Detect which cell encompasses the target text, then output its [X, Y] center coordinate. 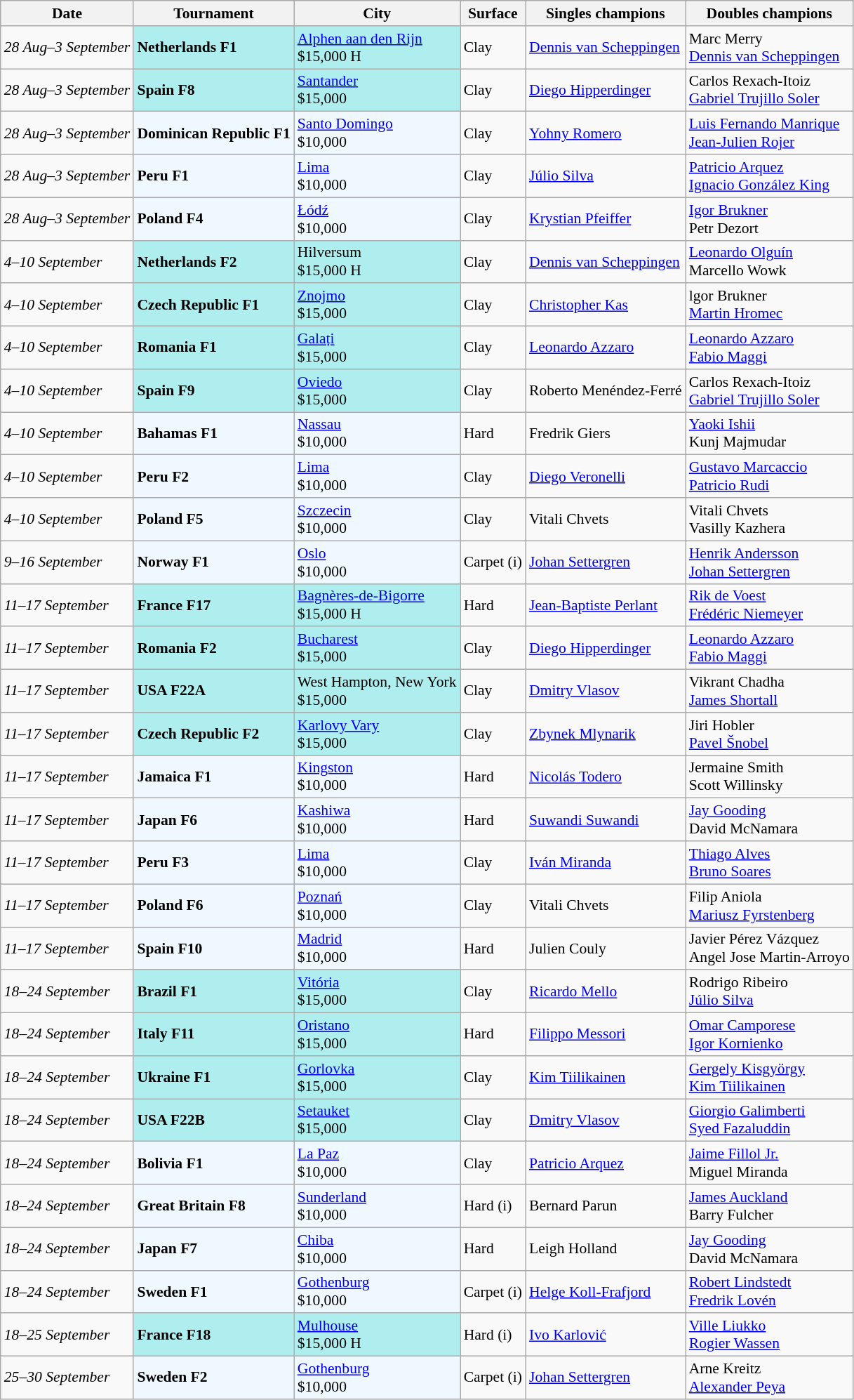
Julien Couly [606, 948]
Jermaine Smith Scott Willinsky [769, 777]
Czech Republic F1 [213, 305]
Sweden F2 [213, 1378]
Omar Camporese Igor Kornienko [769, 1035]
Rodrigo Ribeiro Júlio Silva [769, 991]
Roberto Menéndez-Ferré [606, 390]
Kingston $10,000 [378, 777]
Javier Pérez Vázquez Angel Jose Martin-Arroyo [769, 948]
Arne Kreitz Alexander Peya [769, 1378]
Marc Merry Dennis van Scheppingen [769, 48]
Bolivia F1 [213, 1163]
18–25 September [67, 1335]
Iván Miranda [606, 862]
Thiago Alves Bruno Soares [769, 862]
USA F22B [213, 1121]
Luis Fernando Manrique Jean-Julien Rojer [769, 133]
Bagnères-de-Bigorre $15,000 H [378, 605]
Doubles champions [769, 13]
Sweden F1 [213, 1292]
Igor Brukner Petr Dezort [769, 219]
Gorlovka $15,000 [378, 1077]
Vikrant Chadha James Shortall [769, 691]
Norway F1 [213, 562]
Oviedo $15,000 [378, 390]
France F17 [213, 605]
Henrik Andersson Johan Settergren [769, 562]
Nassau $10,000 [378, 434]
Leonardo Azzaro [606, 348]
Jamaica F1 [213, 777]
Łódź $10,000 [378, 219]
La Paz$10,000 [378, 1163]
Romania F1 [213, 348]
Spain F10 [213, 948]
France F18 [213, 1335]
Ivo Karlović [606, 1335]
Patricio Arquez [606, 1163]
Poland F6 [213, 906]
Filip Aniola Mariusz Fyrstenberg [769, 906]
Znojmo $15,000 [378, 305]
Krystian Pfeiffer [606, 219]
Spain F9 [213, 390]
Peru F3 [213, 862]
Jiri Hobler Pavel Šnobel [769, 734]
Tournament [213, 13]
Nicolás Todero [606, 777]
Kashiwa$10,000 [378, 820]
Galați$15,000 [378, 348]
Leigh Holland [606, 1248]
James Auckland Barry Fulcher [769, 1206]
Date [67, 13]
Fredrik Giers [606, 434]
Yaoki Ishii Kunj Majmudar [769, 434]
Diego Veronelli [606, 476]
Singles champions [606, 13]
Zbynek Mlynarik [606, 734]
Japan F6 [213, 820]
Leonardo Olguín Marcello Wowk [769, 261]
Netherlands F2 [213, 261]
Oslo $10,000 [378, 562]
Ukraine F1 [213, 1077]
Italy F11 [213, 1035]
Lima$10,000 [378, 862]
Peru F2 [213, 476]
Sunderland $10,000 [378, 1206]
City [378, 13]
Santander$15,000 [378, 90]
Alphen aan den Rijn$15,000 H [378, 48]
Giorgio Galimberti Syed Fazaluddin [769, 1121]
Vitali Chvets Vasilly Kazhera [769, 520]
Dominican Republic F1 [213, 133]
Madrid$10,000 [378, 948]
Júlio Silva [606, 176]
Ville Liukko Rogier Wassen [769, 1335]
Jean-Baptiste Perlant [606, 605]
Bahamas F1 [213, 434]
Oristano $15,000 [378, 1035]
Romania F2 [213, 649]
Brazil F1 [213, 991]
Great Britain F8 [213, 1206]
Szczecin$10,000 [378, 520]
Peru F1 [213, 176]
Suwandi Suwandi [606, 820]
Mulhouse$15,000 H [378, 1335]
Chiba$10,000 [378, 1248]
Surface [493, 13]
25–30 September [67, 1378]
Netherlands F1 [213, 48]
Poznań $10,000 [378, 906]
Bernard Parun [606, 1206]
Robert Lindstedt Fredrik Lovén [769, 1292]
Czech Republic F2 [213, 734]
Helge Koll-Frafjord [606, 1292]
Gergely Kisgyörgy Kim Tiilikainen [769, 1077]
Yohny Romero [606, 133]
Poland F4 [213, 219]
Ricardo Mello [606, 991]
Christopher Kas [606, 305]
Karlovy Vary $15,000 [378, 734]
Jaime Fillol Jr. Miguel Miranda [769, 1163]
Kim Tiilikainen [606, 1077]
Filippo Messori [606, 1035]
Japan F7 [213, 1248]
Gustavo Marcaccio Patricio Rudi [769, 476]
Vitória$15,000 [378, 991]
West Hampton, New York $15,000 [378, 691]
Bucharest $15,000 [378, 649]
USA F22A [213, 691]
Setauket$15,000 [378, 1121]
Hilversum $15,000 H [378, 261]
lgor Brukner Martin Hromec [769, 305]
9–16 September [67, 562]
Poland F5 [213, 520]
Rik de Voest Frédéric Niemeyer [769, 605]
Patricio Arquez Ignacio González King [769, 176]
Spain F8 [213, 90]
Santo Domingo $10,000 [378, 133]
